Scan for the cell matching the given text and deliver its [x, y] coordinate at center. 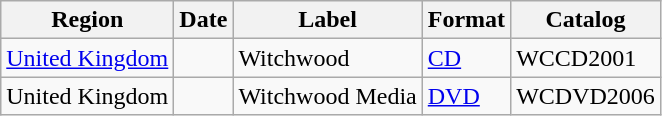
Date [204, 20]
WCDVD2006 [586, 96]
Region [88, 20]
Label [328, 20]
Format [466, 20]
Witchwood [328, 58]
Witchwood Media [328, 96]
WCCD2001 [586, 58]
CD [466, 58]
Catalog [586, 20]
DVD [466, 96]
